Output the [X, Y] coordinate of the center of the cell containing the given text.  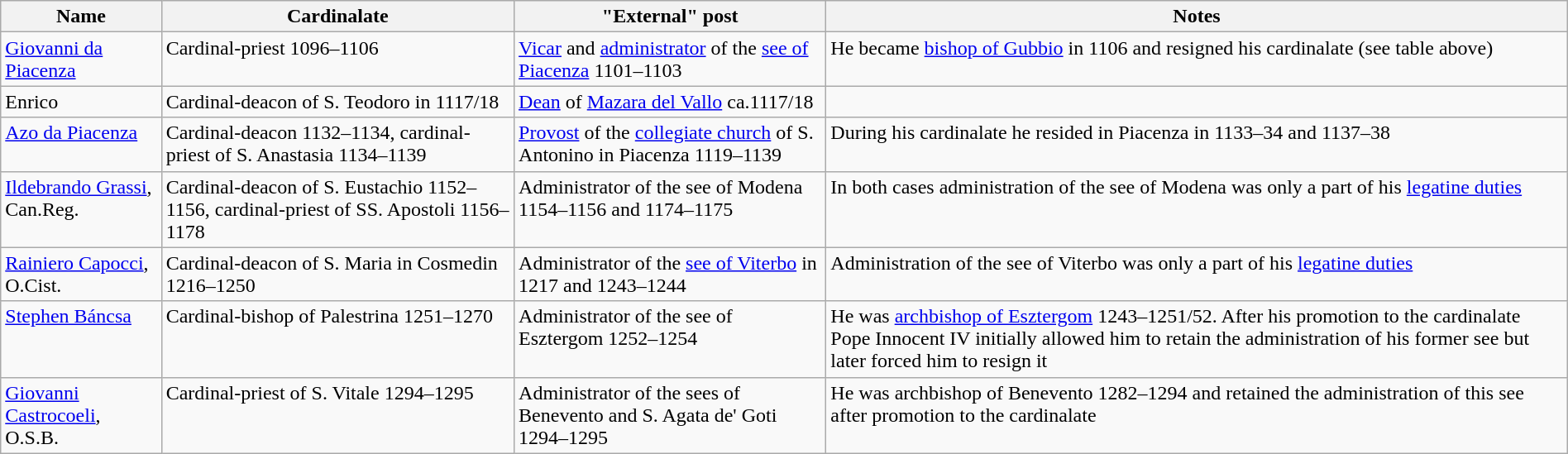
Giovanni Castrocoeli, O.S.B. [81, 415]
Cardinal-bishop of Palestrina 1251–1270 [337, 339]
Vicar and administrator of the see of Piacenza 1101–1103 [670, 60]
Cardinal-deacon of S. Eustachio 1152–1156, cardinal-priest of SS. Apostoli 1156–1178 [337, 209]
Administrator of the see of Viterbo in 1217 and 1243–1244 [670, 275]
Azo da Piacenza [81, 144]
Stephen Báncsa [81, 339]
In both cases administration of the see of Modena was only a part of his legatine duties [1197, 209]
Provost of the collegiate church of S. Antonino in Piacenza 1119–1139 [670, 144]
Administration of the see of Viterbo was only a part of his legatine duties [1197, 275]
Administrator of the see of Esztergom 1252–1254 [670, 339]
Dean of Mazara del Vallo ca.1117/18 [670, 102]
Enrico [81, 102]
Ildebrando Grassi, Can.Reg. [81, 209]
Cardinalate [337, 17]
Notes [1197, 17]
Cardinal-priest 1096–1106 [337, 60]
Administrator of the see of Modena 1154–1156 and 1174–1175 [670, 209]
He became bishop of Gubbio in 1106 and resigned his cardinalate (see table above) [1197, 60]
Giovanni da Piacenza [81, 60]
During his cardinalate he resided in Piacenza in 1133–34 and 1137–38 [1197, 144]
Cardinal-deacon 1132–1134, cardinal-priest of S. Anastasia 1134–1139 [337, 144]
Administrator of the sees of Benevento and S. Agata de' Goti 1294–1295 [670, 415]
"External" post [670, 17]
Cardinal-deacon of S. Maria in Cosmedin 1216–1250 [337, 275]
He was archbishop of Benevento 1282–1294 and retained the administration of this see after promotion to the cardinalate [1197, 415]
Cardinal-deacon of S. Teodoro in 1117/18 [337, 102]
Name [81, 17]
Rainiero Capocci, O.Cist. [81, 275]
Cardinal-priest of S. Vitale 1294–1295 [337, 415]
